Pinpoint the cell where the given text exists, returning its [x, y] midpoint coordinate. 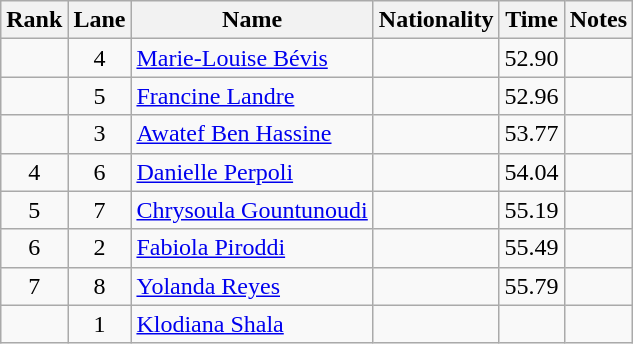
Rank [34, 20]
Klodiana Shala [252, 324]
Nationality [436, 20]
Notes [598, 20]
Chrysoula Gountunoudi [252, 210]
Danielle Perpoli [252, 172]
Time [532, 20]
52.96 [532, 96]
Name [252, 20]
8 [100, 286]
Awatef Ben Hassine [252, 134]
Lane [100, 20]
55.49 [532, 248]
55.19 [532, 210]
Yolanda Reyes [252, 286]
Marie-Louise Bévis [252, 58]
3 [100, 134]
1 [100, 324]
52.90 [532, 58]
54.04 [532, 172]
Fabiola Piroddi [252, 248]
53.77 [532, 134]
Francine Landre [252, 96]
2 [100, 248]
55.79 [532, 286]
